Return [X, Y] of the center of cell containing provided text 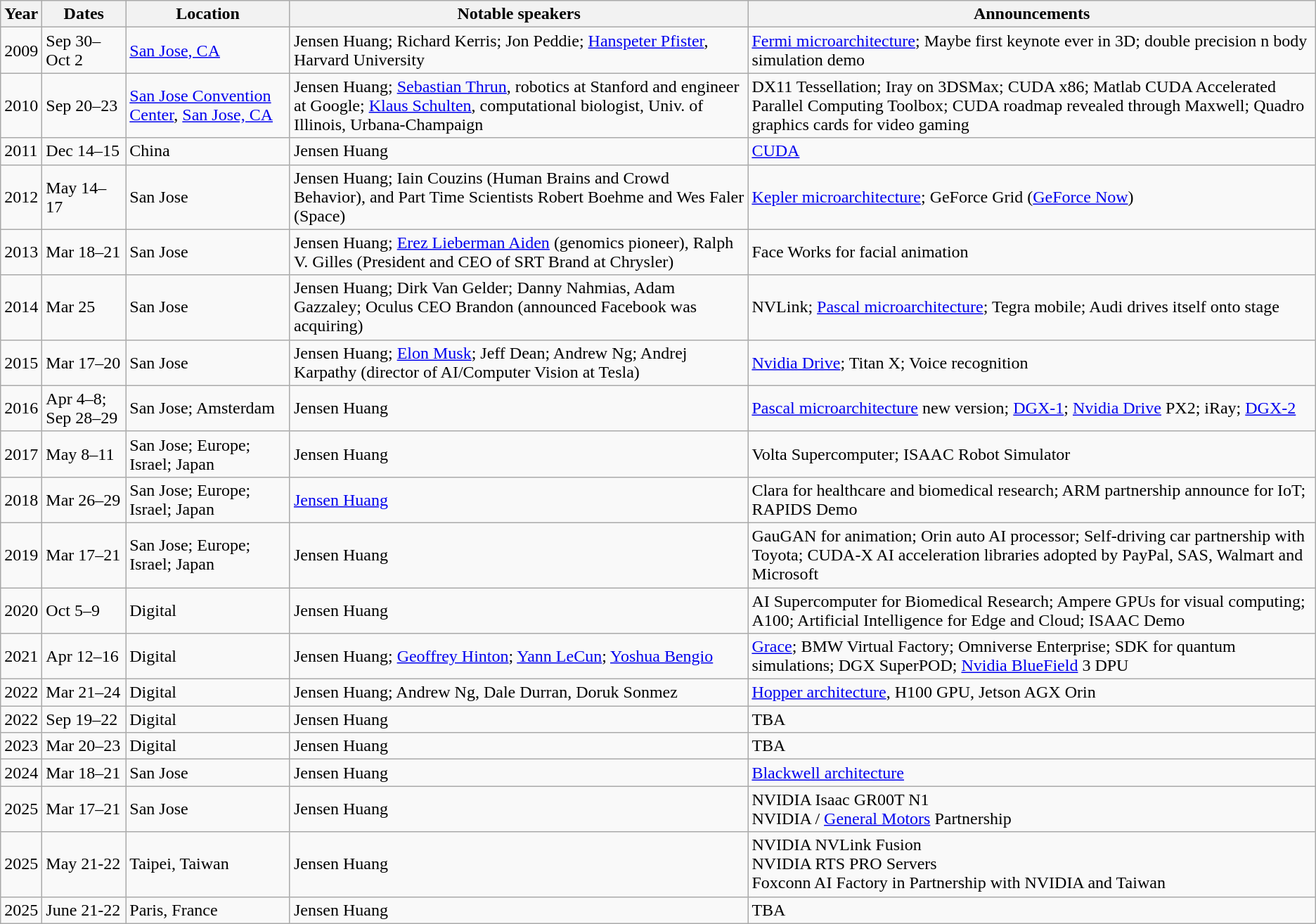
June 21-22 [84, 910]
San Jose, CA [208, 51]
Jensen Huang; Richard Kerris; Jon Peddie; Hanspeter Pfister, Harvard University [519, 51]
2019 [21, 555]
Pascal microarchitecture new version; DGX-1; Nvidia Drive PX2; iRay; DGX-2 [1032, 408]
Jensen Huang; Andrew Ng, Dale Durran, Doruk Sonmez [519, 693]
NVIDIA Isaac GR00T N1NVIDIA / General Motors Partnership [1032, 809]
2015 [21, 363]
Announcements [1032, 14]
2021 [21, 657]
Mar 20–23 [84, 746]
Fermi microarchitecture; Maybe first keynote ever in 3D; double precision n body simulation demo [1032, 51]
Apr 4–8; Sep 28–29 [84, 408]
2020 [21, 610]
2011 [21, 151]
Jensen Huang; Erez Lieberman Aiden (genomics pioneer), Ralph V. Gilles (President and CEO of SRT Brand at Chrysler) [519, 252]
Mar 26–29 [84, 499]
Face Works for facial animation [1032, 252]
Clara for healthcare and biomedical research; ARM partnership announce for IoT; RAPIDS Demo [1032, 499]
Location [208, 14]
CUDA [1032, 151]
Dates [84, 14]
Dec 14–15 [84, 151]
San Jose; Amsterdam [208, 408]
Nvidia Drive; Titan X; Voice recognition [1032, 363]
San Jose Convention Center, San Jose, CA [208, 105]
Volta Supercomputer; ISAAC Robot Simulator [1032, 454]
Oct 5–9 [84, 610]
Sep 20–23 [84, 105]
May 21-22 [84, 864]
2024 [21, 773]
Hopper architecture, H100 GPU, Jetson AGX Orin [1032, 693]
Jensen Huang; Iain Couzins (Human Brains and Crowd Behavior), and Part Time Scientists Robert Boehme and Wes Faler (Space) [519, 197]
Paris, France [208, 910]
2014 [21, 307]
Mar 25 [84, 307]
Jensen Huang; Elon Musk; Jeff Dean; Andrew Ng; Andrej Karpathy (director of AI/Computer Vision at Tesla) [519, 363]
NVLink; Pascal microarchitecture; Tegra mobile; Audi drives itself onto stage [1032, 307]
Sep 19–22 [84, 719]
2012 [21, 197]
2009 [21, 51]
Year [21, 14]
Apr 12–16 [84, 657]
Jensen Huang; Dirk Van Gelder; Danny Nahmias, Adam Gazzaley; Oculus CEO Brandon (announced Facebook was acquiring) [519, 307]
Notable speakers [519, 14]
AI Supercomputer for Biomedical Research; Ampere GPUs for visual computing; A100; Artificial Intelligence for Edge and Cloud; ISAAC Demo [1032, 610]
Kepler microarchitecture; GeForce Grid (GeForce Now) [1032, 197]
Grace; BMW Virtual Factory; Omniverse Enterprise; SDK for quantum simulations; DGX SuperPOD; Nvidia BlueField 3 DPU [1032, 657]
May 8–11 [84, 454]
2010 [21, 105]
2017 [21, 454]
2018 [21, 499]
Mar 17–20 [84, 363]
Mar 21–24 [84, 693]
Taipei, Taiwan [208, 864]
NVIDIA NVLink FusionNVIDIA RTS PRO ServersFoxconn AI Factory in Partnership with NVIDIA and Taiwan [1032, 864]
2016 [21, 408]
China [208, 151]
Jensen Huang; Geoffrey Hinton; Yann LeCun; Yoshua Bengio [519, 657]
Sep 30–Oct 2 [84, 51]
2013 [21, 252]
Blackwell architecture [1032, 773]
May 14–17 [84, 197]
2023 [21, 746]
